Return the (X, Y) coordinate for the center point of the cell that contains the specified text.  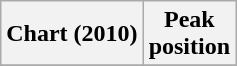
Chart (2010) (72, 34)
Peakposition (189, 34)
